Search for the cell housing the specified text and yield its (x, y) center coordinate. 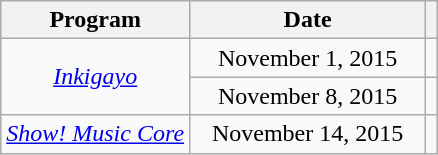
November 14, 2015 (308, 134)
Date (308, 20)
November 1, 2015 (308, 58)
Inkigayo (96, 77)
Show! Music Core (96, 134)
Program (96, 20)
November 8, 2015 (308, 96)
